For the text-containing cell, return its midpoint in [X, Y] coordinate format. 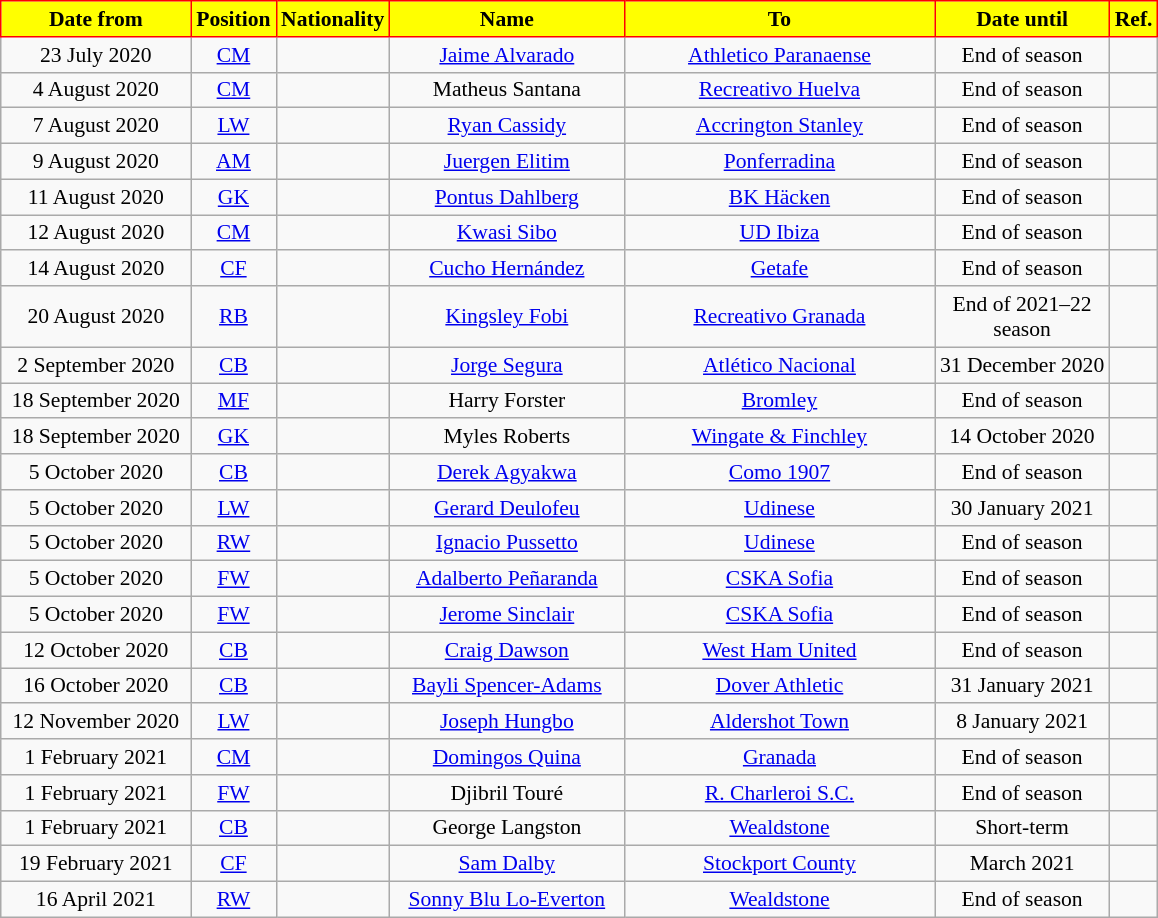
Como 1907 [779, 472]
23 July 2020 [96, 55]
Date until [1022, 19]
Joseph Hungbo [506, 722]
Bayli Spencer-Adams [506, 686]
14 August 2020 [96, 269]
Getafe [779, 269]
Gerard Deulofeu [506, 508]
Short-term [1022, 828]
Stockport County [779, 864]
Djibril Touré [506, 793]
Juergen Elitim [506, 162]
31 December 2020 [1022, 365]
Aldershot Town [779, 722]
Sonny Blu Lo-Everton [506, 900]
West Ham United [779, 650]
Jerome Sinclair [506, 615]
8 January 2021 [1022, 722]
Bromley [779, 401]
Atlético Nacional [779, 365]
To [779, 19]
Wingate & Finchley [779, 437]
30 January 2021 [1022, 508]
Kingsley Fobi [506, 316]
Pontus Dahlberg [506, 197]
12 October 2020 [96, 650]
Myles Roberts [506, 437]
20 August 2020 [96, 316]
Dover Athletic [779, 686]
Ponferradina [779, 162]
Adalberto Peñaranda [506, 579]
Name [506, 19]
16 April 2021 [96, 900]
Accrington Stanley [779, 126]
16 October 2020 [96, 686]
UD Ibiza [779, 233]
Sam Dalby [506, 864]
12 November 2020 [96, 722]
Date from [96, 19]
RB [234, 316]
11 August 2020 [96, 197]
R. Charleroi S.C. [779, 793]
7 August 2020 [96, 126]
31 January 2021 [1022, 686]
March 2021 [1022, 864]
Recreativo Huelva [779, 90]
George Langston [506, 828]
Harry Forster [506, 401]
Nationality [332, 19]
4 August 2020 [96, 90]
MF [234, 401]
Recreativo Granada [779, 316]
12 August 2020 [96, 233]
AM [234, 162]
9 August 2020 [96, 162]
Athletico Paranaense [779, 55]
14 October 2020 [1022, 437]
End of 2021–22 season [1022, 316]
Derek Agyakwa [506, 472]
Jorge Segura [506, 365]
Matheus Santana [506, 90]
Position [234, 19]
Jaime Alvarado [506, 55]
Domingos Quina [506, 757]
Ignacio Pussetto [506, 543]
19 February 2021 [96, 864]
Ryan Cassidy [506, 126]
Kwasi Sibo [506, 233]
Ref. [1134, 19]
Cucho Hernández [506, 269]
2 September 2020 [96, 365]
Craig Dawson [506, 650]
BK Häcken [779, 197]
Granada [779, 757]
